Capture the cell that displays the provided text and extract its [x, y] central coordinate. 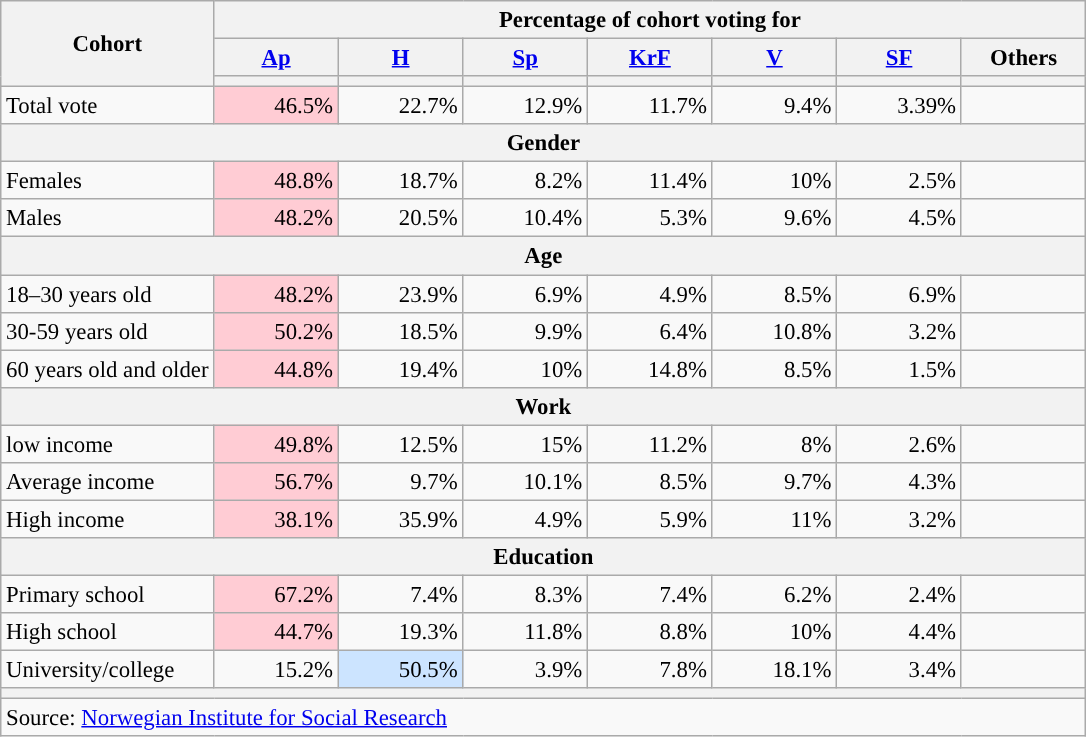
18.5% [400, 331]
Males [108, 219]
7.8% [650, 670]
9.4% [774, 106]
KrF [650, 58]
5.9% [650, 519]
4.3% [900, 482]
22.7% [400, 106]
8% [774, 444]
Source: Norwegian Institute for Social Research [544, 718]
2.4% [900, 594]
Others [1024, 58]
6.4% [650, 331]
High school [108, 632]
14.8% [650, 369]
4.4% [900, 632]
11.2% [650, 444]
23.9% [400, 294]
SF [900, 58]
8.2% [526, 181]
19.3% [400, 632]
46.5% [276, 106]
11.7% [650, 106]
1.5% [900, 369]
low income [108, 444]
Education [544, 557]
18.1% [774, 670]
Gender [544, 143]
30-59 years old [108, 331]
Total vote [108, 106]
University/college [108, 670]
6.2% [774, 594]
20.5% [400, 219]
10.8% [774, 331]
44.7% [276, 632]
H [400, 58]
15% [526, 444]
Work [544, 406]
4.5% [900, 219]
18.7% [400, 181]
Average income [108, 482]
19.4% [400, 369]
49.8% [276, 444]
48.8% [276, 181]
3.4% [900, 670]
Cohort [108, 44]
18–30 years old [108, 294]
3.39% [900, 106]
V [774, 58]
2.5% [900, 181]
50.5% [400, 670]
11.4% [650, 181]
50.2% [276, 331]
8.3% [526, 594]
Ap [276, 58]
35.9% [400, 519]
12.9% [526, 106]
10.4% [526, 219]
High income [108, 519]
Age [544, 256]
10.1% [526, 482]
Primary school [108, 594]
56.7% [276, 482]
Sp [526, 58]
9.6% [774, 219]
2.6% [900, 444]
9.9% [526, 331]
44.8% [276, 369]
11.8% [526, 632]
38.1% [276, 519]
15.2% [276, 670]
67.2% [276, 594]
8.8% [650, 632]
5.3% [650, 219]
12.5% [400, 444]
11% [774, 519]
3.9% [526, 670]
Females [108, 181]
60 years old and older [108, 369]
Percentage of cohort voting for [650, 20]
